Scan for the cell matching the given text and deliver its (x, y) coordinate at center. 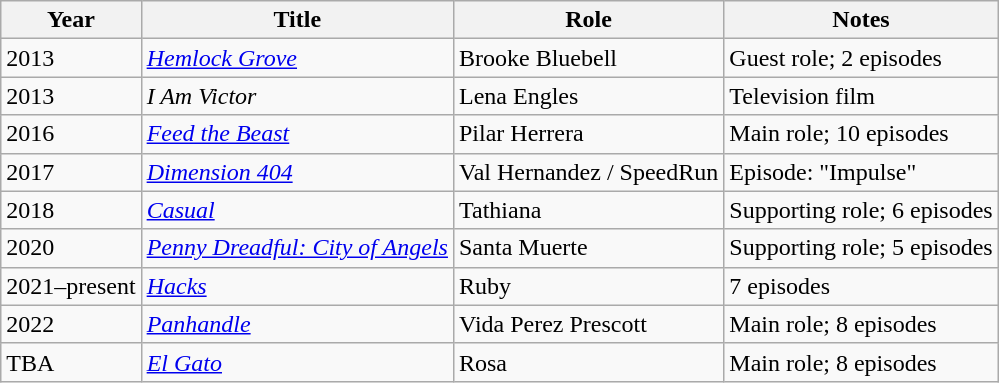
Vida Perez Prescott (588, 324)
Pilar Herrera (588, 134)
7 episodes (861, 286)
2022 (71, 324)
Television film (861, 96)
Supporting role; 5 episodes (861, 248)
2018 (71, 210)
Year (71, 20)
Episode: "Impulse" (861, 172)
Dimension 404 (297, 172)
Panhandle (297, 324)
Tathiana (588, 210)
Hemlock Grove (297, 58)
Val Hernandez / SpeedRun (588, 172)
Title (297, 20)
Penny Dreadful: City of Angels (297, 248)
Role (588, 20)
Lena Engles (588, 96)
Casual (297, 210)
2016 (71, 134)
2021–present (71, 286)
Ruby (588, 286)
El Gato (297, 362)
2017 (71, 172)
Feed the Beast (297, 134)
Hacks (297, 286)
Guest role; 2 episodes (861, 58)
TBA (71, 362)
Brooke Bluebell (588, 58)
Santa Muerte (588, 248)
Main role; 10 episodes (861, 134)
Rosa (588, 362)
Notes (861, 20)
2020 (71, 248)
I Am Victor (297, 96)
Supporting role; 6 episodes (861, 210)
